From the cell containing the given text, extract its center point as [X, Y] coordinate. 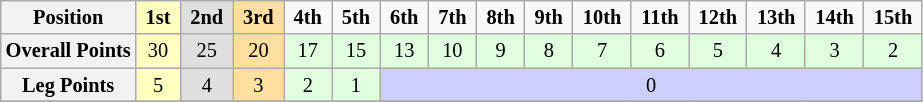
12th [718, 17]
0 [651, 85]
11th [660, 17]
8th [500, 17]
2nd [206, 17]
4th [308, 17]
20 [258, 51]
10th [602, 17]
15th [893, 17]
Leg Points [68, 85]
17 [308, 51]
30 [158, 51]
3rd [258, 17]
7th [452, 17]
5th [356, 17]
14th [834, 17]
6th [404, 17]
15 [356, 51]
13th [776, 17]
Overall Points [68, 51]
10 [452, 51]
25 [206, 51]
8 [549, 51]
Position [68, 17]
6 [660, 51]
7 [602, 51]
1st [158, 17]
9 [500, 51]
1 [356, 85]
13 [404, 51]
9th [549, 17]
